Determine the [x, y] coordinate at the center of the cell enclosing the given text.  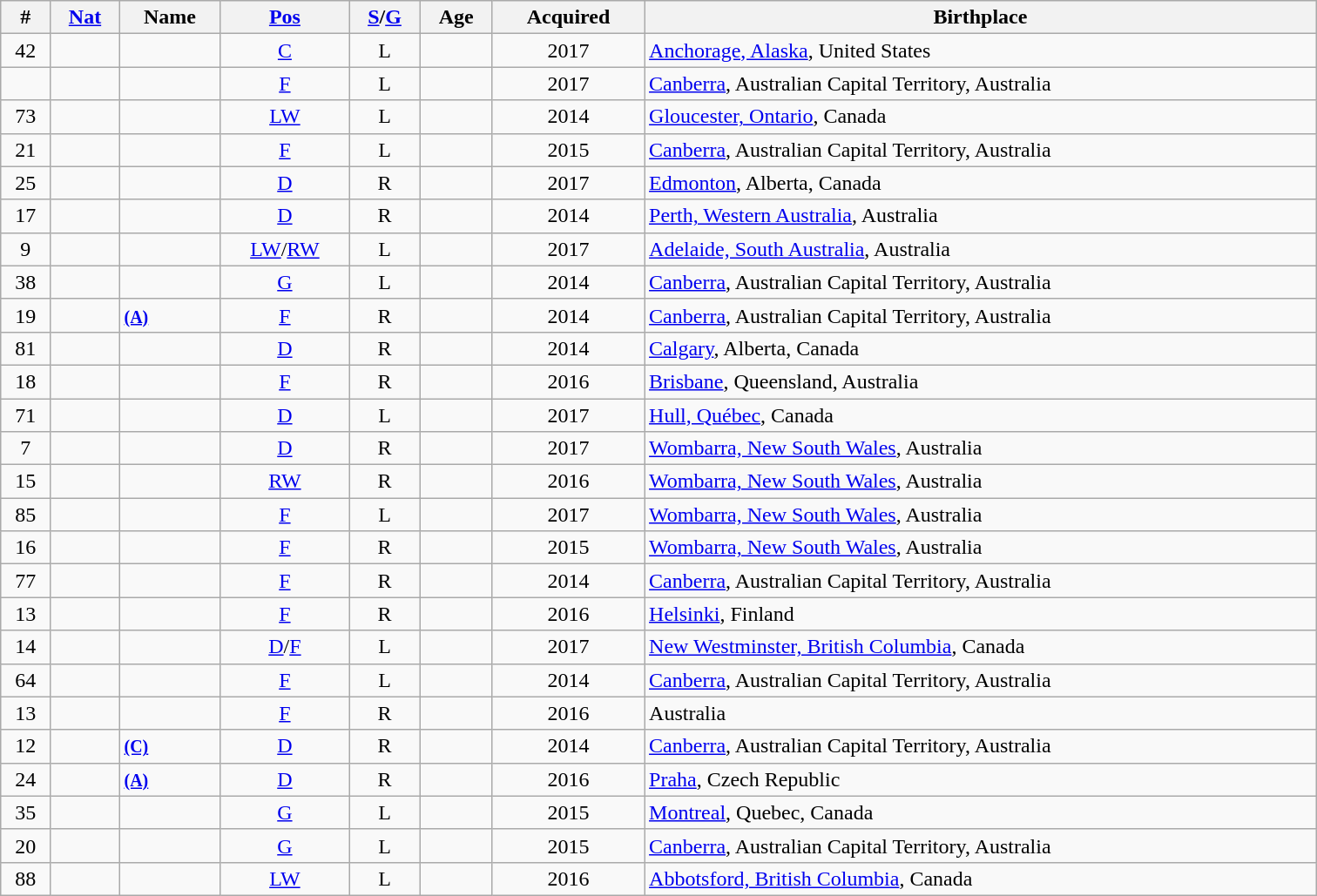
Birthplace [981, 17]
14 [26, 647]
9 [26, 249]
Montreal, Quebec, Canada [981, 812]
Adelaide, South Australia, Australia [981, 249]
42 [26, 51]
RW [285, 482]
17 [26, 216]
19 [26, 315]
Hull, Québec, Canada [981, 415]
(C) [170, 746]
21 [26, 150]
88 [26, 879]
77 [26, 581]
81 [26, 348]
Nat [85, 17]
7 [26, 448]
24 [26, 779]
# [26, 17]
71 [26, 415]
Perth, Western Australia, Australia [981, 216]
16 [26, 548]
12 [26, 746]
85 [26, 515]
64 [26, 680]
25 [26, 183]
LW/RW [285, 249]
18 [26, 381]
Edmonton, Alberta, Canada [981, 183]
Australia [981, 713]
Gloucester, Ontario, Canada [981, 117]
20 [26, 845]
Helsinki, Finland [981, 614]
73 [26, 117]
Age [456, 17]
Acquired [568, 17]
Calgary, Alberta, Canada [981, 348]
15 [26, 482]
D/F [285, 647]
Name [170, 17]
Brisbane, Queensland, Australia [981, 381]
38 [26, 282]
Abbotsford, British Columbia, Canada [981, 879]
Praha, Czech Republic [981, 779]
35 [26, 812]
C [285, 51]
Pos [285, 17]
New Westminster, British Columbia, Canada [981, 647]
S/G [385, 17]
Anchorage, Alaska, United States [981, 51]
